Locate the cell with the specified text and output its [X, Y] center coordinate. 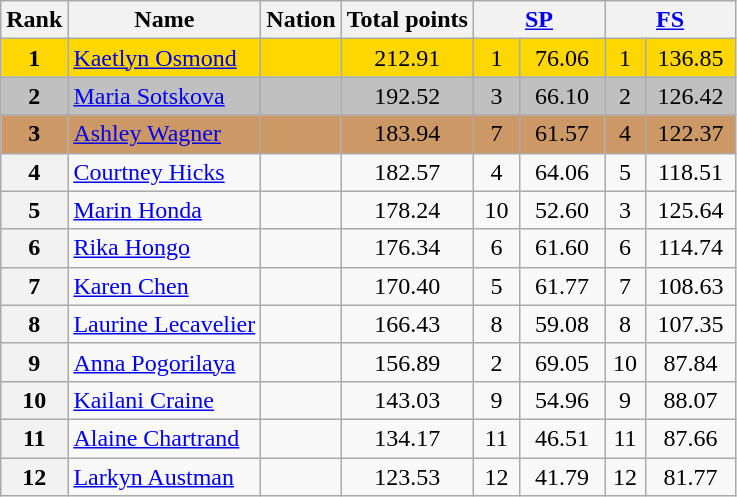
87.84 [690, 362]
136.85 [690, 58]
Courtney Hicks [164, 172]
Rika Hongo [164, 248]
64.06 [562, 172]
41.79 [562, 477]
76.06 [562, 58]
108.63 [690, 286]
Karen Chen [164, 286]
Alaine Chartrand [164, 438]
118.51 [690, 172]
176.34 [407, 248]
Larkyn Austman [164, 477]
Kaetlyn Osmond [164, 58]
Maria Sotskova [164, 96]
59.08 [562, 324]
Laurine Lecavelier [164, 324]
81.77 [690, 477]
114.74 [690, 248]
FS [670, 20]
178.24 [407, 210]
69.05 [562, 362]
Ashley Wagner [164, 134]
192.52 [407, 96]
122.37 [690, 134]
123.53 [407, 477]
Marin Honda [164, 210]
54.96 [562, 400]
166.43 [407, 324]
125.64 [690, 210]
61.57 [562, 134]
156.89 [407, 362]
Rank [34, 20]
61.60 [562, 248]
52.60 [562, 210]
61.77 [562, 286]
212.91 [407, 58]
126.42 [690, 96]
182.57 [407, 172]
46.51 [562, 438]
Kailani Craine [164, 400]
88.07 [690, 400]
Anna Pogorilaya [164, 362]
143.03 [407, 400]
Total points [407, 20]
183.94 [407, 134]
Nation [301, 20]
66.10 [562, 96]
170.40 [407, 286]
134.17 [407, 438]
SP [538, 20]
87.66 [690, 438]
Name [164, 20]
107.35 [690, 324]
